Return the (x, y) coordinate for the center point of the cell that contains the specified text.  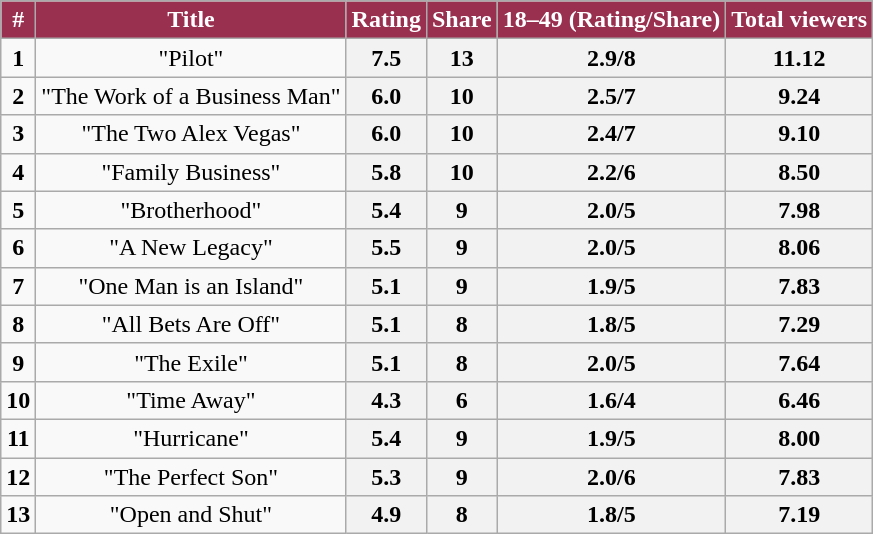
7 (18, 286)
3 (18, 134)
"Brotherhood" (191, 210)
18–49 (Rating/Share) (612, 20)
7.64 (800, 362)
8.00 (800, 438)
"One Man is an Island" (191, 286)
4 (18, 172)
4.3 (386, 400)
"All Bets Are Off" (191, 324)
"Pilot" (191, 58)
Rating (386, 20)
# (18, 20)
5.8 (386, 172)
"Time Away" (191, 400)
"The Work of a Business Man" (191, 96)
7.5 (386, 58)
7.29 (800, 324)
11 (18, 438)
"Open and Shut" (191, 515)
8.50 (800, 172)
9.10 (800, 134)
2.5/7 (612, 96)
"Hurricane" (191, 438)
"The Perfect Son" (191, 477)
5 (18, 210)
8.06 (800, 248)
2 (18, 96)
6.46 (800, 400)
Total viewers (800, 20)
4.9 (386, 515)
2.0/6 (612, 477)
"The Two Alex Vegas" (191, 134)
"Family Business" (191, 172)
2.2/6 (612, 172)
11.12 (800, 58)
1.6/4 (612, 400)
9.24 (800, 96)
5.5 (386, 248)
"A New Legacy" (191, 248)
12 (18, 477)
5.3 (386, 477)
7.98 (800, 210)
1 (18, 58)
Share (462, 20)
Title (191, 20)
7.19 (800, 515)
2.4/7 (612, 134)
"The Exile" (191, 362)
2.9/8 (612, 58)
